Return the [x, y] coordinate for the center point of the cell that contains the specified text.  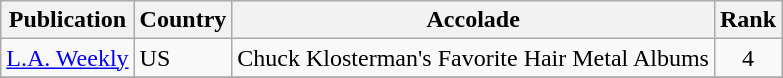
L.A. Weekly [68, 58]
Accolade [474, 20]
Publication [68, 20]
Country [183, 20]
Chuck Klosterman's Favorite Hair Metal Albums [474, 58]
US [183, 58]
Rank [748, 20]
4 [748, 58]
